Determine the (x, y) coordinate at the center of the cell enclosing the given text.  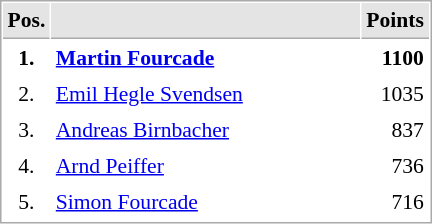
3. (26, 129)
716 (396, 201)
Andreas Birnbacher (206, 129)
2. (26, 93)
4. (26, 165)
Emil Hegle Svendsen (206, 93)
5. (26, 201)
Simon Fourcade (206, 201)
1. (26, 57)
Arnd Peiffer (206, 165)
837 (396, 129)
736 (396, 165)
1100 (396, 57)
1035 (396, 93)
Points (396, 21)
Martin Fourcade (206, 57)
Pos. (26, 21)
